Return the (x, y) coordinate for the center point of the cell that contains the specified text.  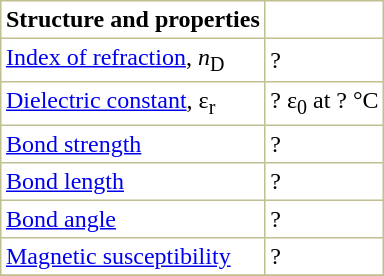
Dielectric constant, εr (133, 104)
Index of refraction, nD (133, 60)
Bond length (133, 182)
Magnetic susceptibility (133, 257)
Bond strength (133, 145)
Bond angle (133, 220)
? ε0 at ? °C (324, 104)
Structure and properties (133, 20)
